Output the (x, y) coordinate of the center of the cell containing the given text.  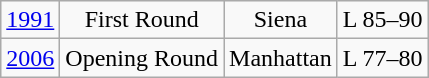
L 85–90 (382, 20)
1991 (30, 20)
L 77–80 (382, 58)
Manhattan (281, 58)
Opening Round (142, 58)
Siena (281, 20)
First Round (142, 20)
2006 (30, 58)
